Output the [X, Y] coordinate of the center of the cell containing the given text.  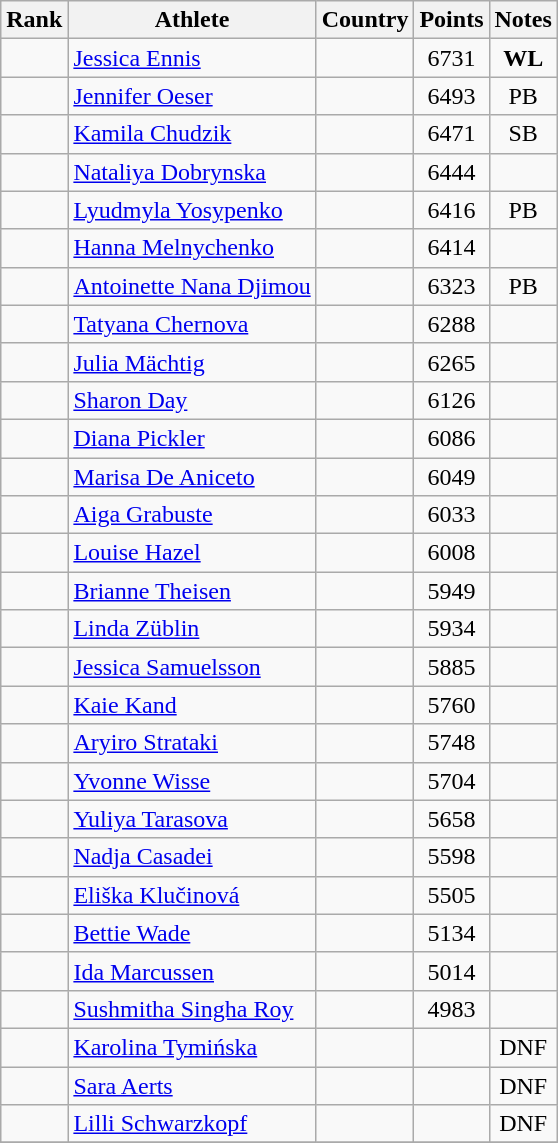
5134 [452, 933]
5885 [452, 667]
Points [452, 20]
WL [523, 58]
Diana Pickler [192, 438]
Athlete [192, 20]
Lyudmyla Yosypenko [192, 210]
Yvonne Wisse [192, 781]
Eliška Klučinová [192, 895]
5748 [452, 743]
6414 [452, 248]
6049 [452, 477]
Karolina Tymińska [192, 1047]
Nataliya Dobrynska [192, 172]
Yuliya Tarasova [192, 819]
Jessica Samuelsson [192, 667]
Tatyana Chernova [192, 324]
Notes [523, 20]
Sushmitha Singha Roy [192, 1009]
5760 [452, 705]
Aryiro Strataki [192, 743]
Jennifer Oeser [192, 96]
Marisa De Aniceto [192, 477]
Brianne Theisen [192, 591]
Rank [34, 20]
6033 [452, 515]
SB [523, 134]
4983 [452, 1009]
6323 [452, 286]
6126 [452, 400]
6008 [452, 553]
5658 [452, 819]
6288 [452, 324]
Linda Züblin [192, 629]
6444 [452, 172]
Bettie Wade [192, 933]
Kamila Chudzik [192, 134]
5014 [452, 971]
6493 [452, 96]
Antoinette Nana Djimou [192, 286]
Louise Hazel [192, 553]
Julia Mächtig [192, 362]
6265 [452, 362]
Sharon Day [192, 400]
Ida Marcussen [192, 971]
5934 [452, 629]
5704 [452, 781]
5505 [452, 895]
6086 [452, 438]
Jessica Ennis [192, 58]
Hanna Melnychenko [192, 248]
Kaie Kand [192, 705]
Aiga Grabuste [192, 515]
5598 [452, 857]
6731 [452, 58]
Country [365, 20]
Lilli Schwarzkopf [192, 1124]
Nadja Casadei [192, 857]
6416 [452, 210]
Sara Aerts [192, 1085]
6471 [452, 134]
5949 [452, 591]
